Identify which cell holds the provided text, then report its [x, y] central coordinate. 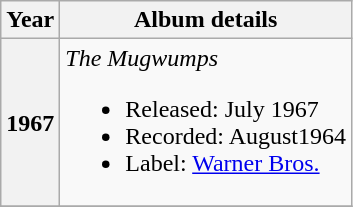
The MugwumpsReleased: July 1967Recorded: August1964Label: Warner Bros. [206, 122]
1967 [30, 122]
Year [30, 20]
Album details [206, 20]
